Capture the cell that displays the provided text and extract its (X, Y) central coordinate. 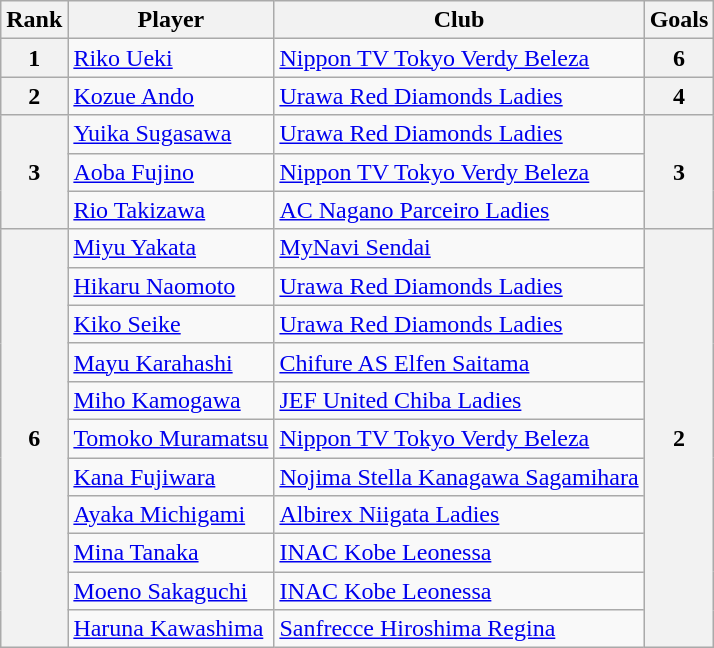
Miho Kamogawa (171, 400)
MyNavi Sendai (459, 248)
Miyu Yakata (171, 248)
Aoba Fujino (171, 172)
Kozue Ando (171, 96)
Moeno Sakaguchi (171, 591)
Rank (34, 20)
Mayu Karahashi (171, 362)
Kiko Seike (171, 324)
Tomoko Muramatsu (171, 438)
Club (459, 20)
Chifure AS Elfen Saitama (459, 362)
Haruna Kawashima (171, 629)
Sanfrecce Hiroshima Regina (459, 629)
Ayaka Michigami (171, 515)
Nojima Stella Kanagawa Sagamihara (459, 477)
1 (34, 58)
Riko Ueki (171, 58)
Hikaru Naomoto (171, 286)
Player (171, 20)
Goals (679, 20)
AC Nagano Parceiro Ladies (459, 210)
Yuika Sugasawa (171, 134)
4 (679, 96)
Rio Takizawa (171, 210)
JEF United Chiba Ladies (459, 400)
Kana Fujiwara (171, 477)
Albirex Niigata Ladies (459, 515)
Mina Tanaka (171, 553)
